Pinpoint the cell where the given text exists, returning its (x, y) midpoint coordinate. 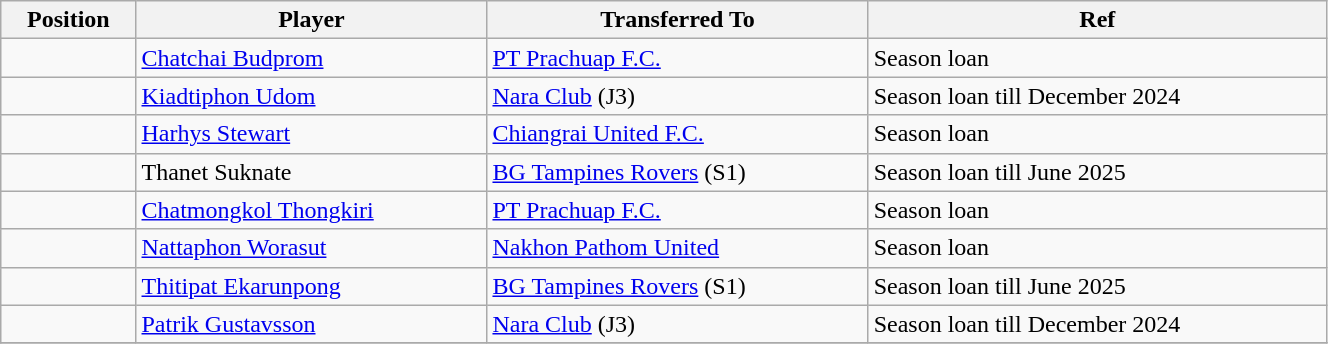
Ref (1097, 20)
Patrik Gustavsson (312, 324)
Transferred To (678, 20)
Nakhon Pathom United (678, 248)
Kiadtiphon Udom (312, 96)
Harhys Stewart (312, 134)
Chatmongkol Thongkiri (312, 210)
Thitipat Ekarunpong (312, 286)
Thanet Suknate (312, 172)
Chatchai Budprom (312, 58)
Chiangrai United F.C. (678, 134)
Nattaphon Worasut (312, 248)
Player (312, 20)
Position (68, 20)
